Provide the [X, Y] coordinate of the cell's center where the given text is located.  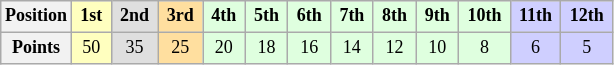
6 [536, 48]
25 [180, 48]
50 [91, 48]
11th [536, 16]
7th [352, 16]
12th [587, 16]
3rd [180, 16]
12 [394, 48]
5th [266, 16]
35 [134, 48]
6th [310, 16]
9th [438, 16]
8 [485, 48]
4th [224, 16]
Points [36, 48]
Position [36, 16]
14 [352, 48]
5 [587, 48]
2nd [134, 16]
10 [438, 48]
18 [266, 48]
16 [310, 48]
1st [91, 16]
20 [224, 48]
10th [485, 16]
8th [394, 16]
